Provide the (X, Y) coordinate of the cell's center where the given text is located.  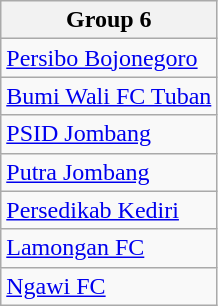
Persedikab Kediri (109, 210)
Group 6 (109, 20)
Bumi Wali FC Tuban (109, 96)
Ngawi FC (109, 286)
Lamongan FC (109, 248)
Putra Jombang (109, 172)
PSID Jombang (109, 134)
Persibo Bojonegoro (109, 58)
